Locate the cell with the specified text and output its [x, y] center coordinate. 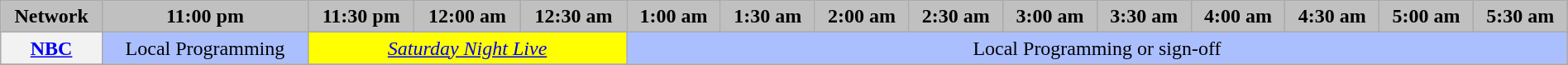
2:00 am [862, 17]
Network [51, 17]
Local Programming [205, 48]
11:30 pm [361, 17]
3:00 am [1050, 17]
12:00 am [467, 17]
Saturday Night Live [466, 48]
4:00 am [1238, 17]
4:30 am [1332, 17]
5:00 am [1427, 17]
2:30 am [956, 17]
1:00 am [674, 17]
5:30 am [1520, 17]
Local Programming or sign-off [1097, 48]
12:30 am [573, 17]
11:00 pm [205, 17]
NBC [51, 48]
1:30 am [767, 17]
3:30 am [1144, 17]
